Detect which cell encompasses the target text, then output its [X, Y] center coordinate. 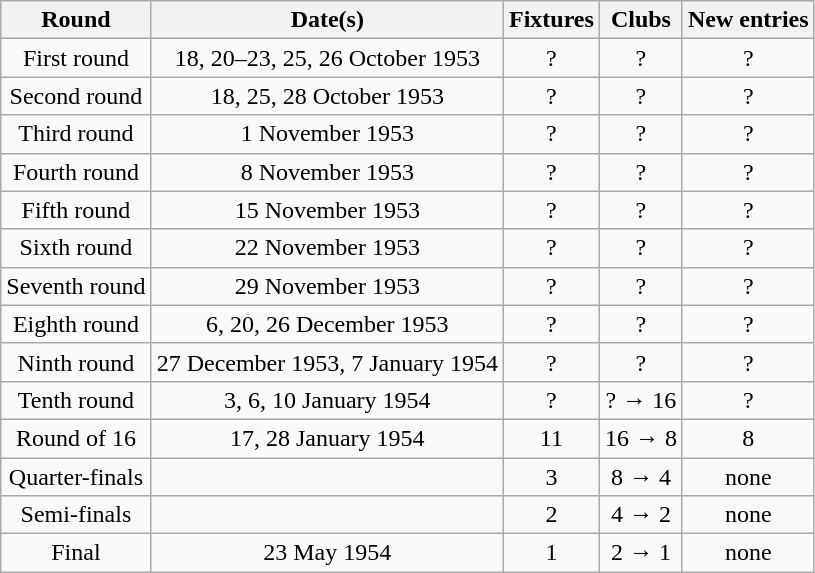
Semi-finals [76, 515]
? → 16 [640, 400]
Third round [76, 134]
Fourth round [76, 172]
Sixth round [76, 248]
27 December 1953, 7 January 1954 [327, 362]
1 November 1953 [327, 134]
8 → 4 [640, 477]
New entries [748, 20]
2 [551, 515]
Ninth round [76, 362]
First round [76, 58]
Seventh round [76, 286]
Date(s) [327, 20]
16 → 8 [640, 438]
1 [551, 553]
18, 20–23, 25, 26 October 1953 [327, 58]
Second round [76, 96]
11 [551, 438]
17, 28 January 1954 [327, 438]
8 November 1953 [327, 172]
Final [76, 553]
Round of 16 [76, 438]
4 → 2 [640, 515]
Quarter-finals [76, 477]
22 November 1953 [327, 248]
15 November 1953 [327, 210]
Round [76, 20]
3 [551, 477]
Fifth round [76, 210]
2 → 1 [640, 553]
18, 25, 28 October 1953 [327, 96]
3, 6, 10 January 1954 [327, 400]
29 November 1953 [327, 286]
8 [748, 438]
23 May 1954 [327, 553]
Eighth round [76, 324]
Fixtures [551, 20]
Tenth round [76, 400]
Clubs [640, 20]
6, 20, 26 December 1953 [327, 324]
